Scan for the cell matching the given text and deliver its [x, y] coordinate at center. 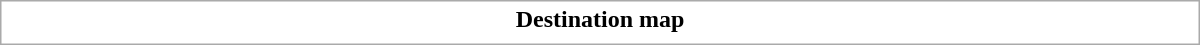
Destination map [600, 19]
